Search for the cell housing the specified text and yield its [X, Y] center coordinate. 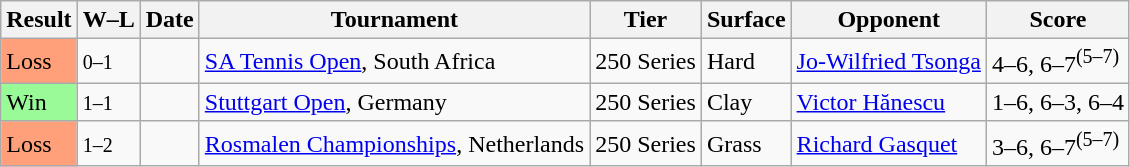
Tournament [394, 20]
1–2 [108, 144]
1–6, 6–3, 6–4 [1058, 102]
1–1 [108, 102]
Clay [746, 102]
Grass [746, 144]
Surface [746, 20]
0–1 [108, 62]
3–6, 6–7(5–7) [1058, 144]
Win [39, 102]
Hard [746, 62]
4–6, 6–7(5–7) [1058, 62]
SA Tennis Open, South Africa [394, 62]
Richard Gasquet [888, 144]
Opponent [888, 20]
Stuttgart Open, Germany [394, 102]
Result [39, 20]
Score [1058, 20]
Date [170, 20]
Jo-Wilfried Tsonga [888, 62]
Victor Hănescu [888, 102]
W–L [108, 20]
Tier [646, 20]
Rosmalen Championships, Netherlands [394, 144]
